Pinpoint the cell where the given text exists, returning its (X, Y) midpoint coordinate. 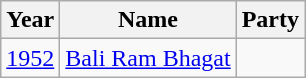
Year (30, 20)
Bali Ram Bhagat (148, 58)
Name (148, 20)
Party (270, 20)
1952 (30, 58)
